Locate the cell with the specified text and output its [x, y] center coordinate. 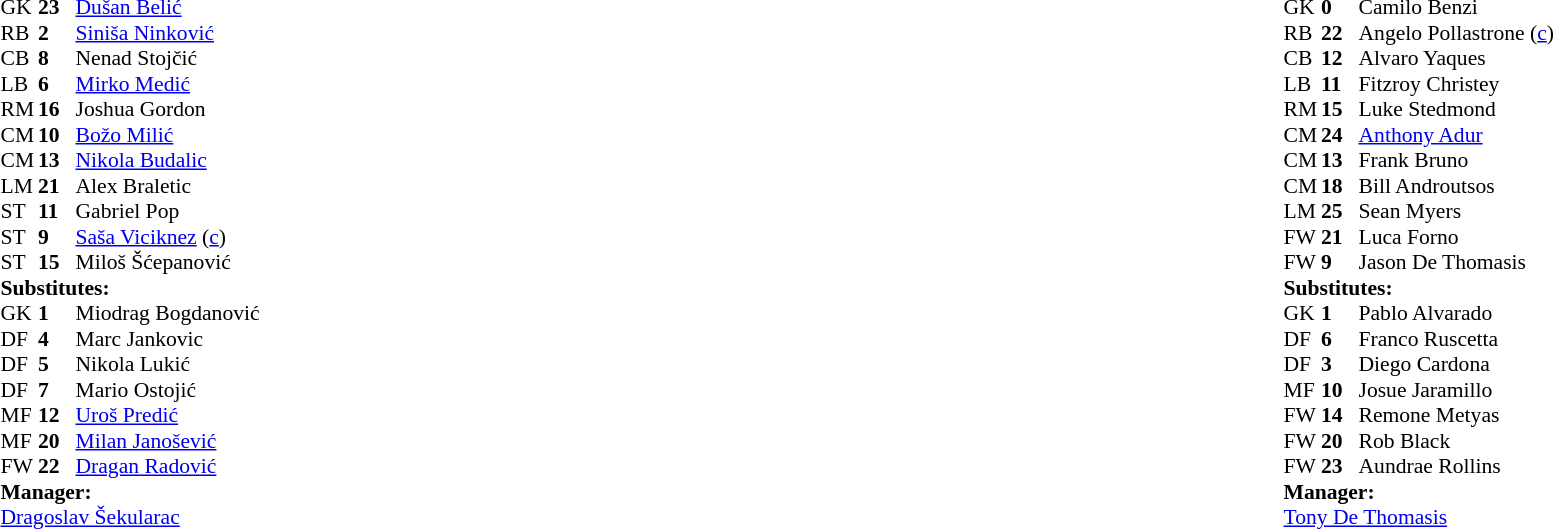
14 [1340, 415]
23 [1340, 467]
4 [57, 339]
18 [1340, 186]
2 [57, 33]
Miodrag Bogdanović [168, 313]
Mario Ostojić [168, 390]
Mirko Medić [168, 84]
Milan Janošević [168, 441]
Alex Braletic [168, 186]
Dragan Radović [168, 467]
Gabriel Pop [168, 211]
3 [1340, 365]
16 [57, 109]
7 [57, 390]
Miloš Šćepanović [168, 263]
Nikola Budalic [168, 161]
Nikola Lukić [168, 365]
25 [1340, 211]
Joshua Gordon [168, 109]
8 [57, 59]
Siniša Ninković [168, 33]
Saša Viciknez (c) [168, 237]
24 [1340, 135]
Manager: [130, 492]
Marc Jankovic [168, 339]
5 [57, 365]
Božo Milić [168, 135]
Substitutes: [130, 288]
Nenad Stojčić [168, 59]
Uroš Predić [168, 415]
